Locate the cell with the specified text and output its [X, Y] center coordinate. 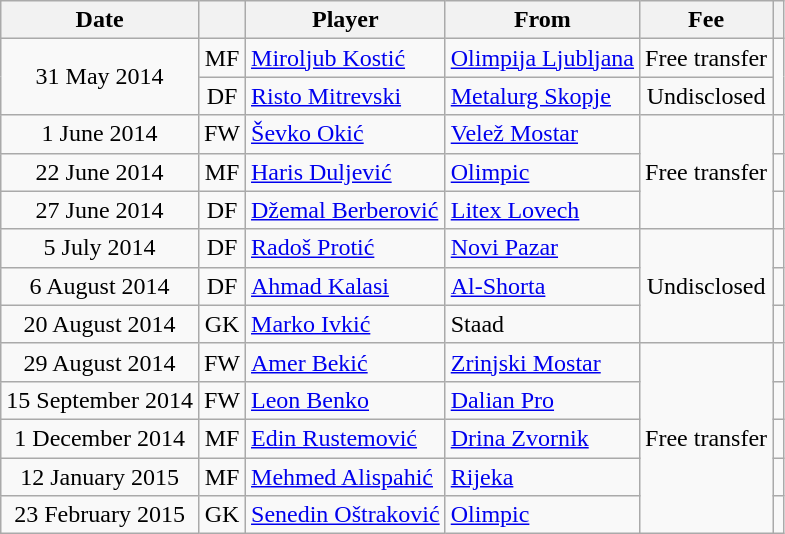
From [542, 20]
Amer Bekić [346, 362]
Zrinjski Mostar [542, 362]
Miroljub Kostić [346, 58]
Staad [542, 324]
27 June 2014 [100, 210]
Fee [706, 20]
1 June 2014 [100, 134]
Edin Rustemović [346, 438]
Litex Lovech [542, 210]
Player [346, 20]
Novi Pazar [542, 248]
31 May 2014 [100, 77]
23 February 2015 [100, 515]
Ahmad Kalasi [346, 286]
Ševko Okić [346, 134]
Date [100, 20]
Drina Zvornik [542, 438]
Rijeka [542, 477]
Metalurg Skopje [542, 96]
5 July 2014 [100, 248]
Senedin Oštraković [346, 515]
Dalian Pro [542, 400]
Olimpija Ljubljana [542, 58]
Al-Shorta [542, 286]
1 December 2014 [100, 438]
Radoš Protić [346, 248]
20 August 2014 [100, 324]
6 August 2014 [100, 286]
12 January 2015 [100, 477]
Risto Mitrevski [346, 96]
22 June 2014 [100, 172]
Džemal Berberović [346, 210]
Marko Ivkić [346, 324]
29 August 2014 [100, 362]
Leon Benko [346, 400]
Mehmed Alispahić [346, 477]
15 September 2014 [100, 400]
Haris Duljević [346, 172]
Velež Mostar [542, 134]
